Detect which cell encompasses the target text, then output its [X, Y] center coordinate. 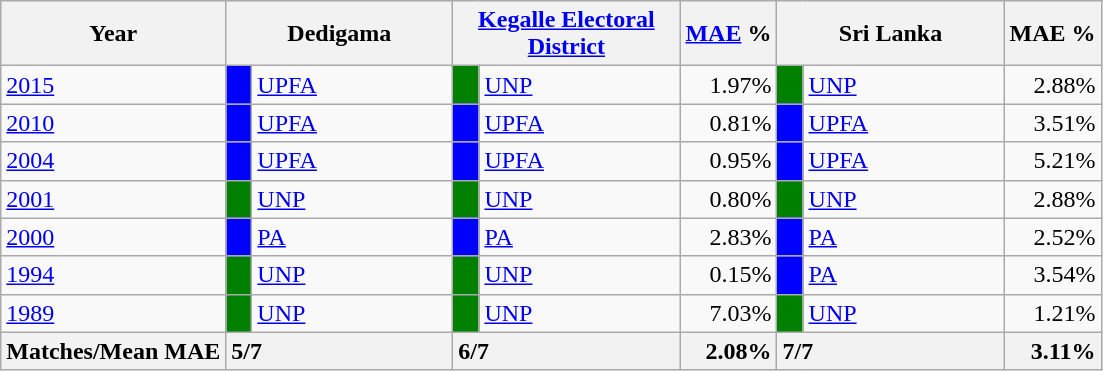
Sri Lanka [890, 34]
0.81% [728, 123]
2015 [114, 85]
2001 [114, 199]
2.08% [728, 351]
3.11% [1052, 351]
2010 [114, 123]
Kegalle Electoral District [566, 34]
1994 [114, 275]
1.21% [1052, 313]
2004 [114, 161]
3.51% [1052, 123]
7/7 [890, 351]
1.97% [728, 85]
3.54% [1052, 275]
0.80% [728, 199]
1989 [114, 313]
5/7 [340, 351]
0.95% [728, 161]
7.03% [728, 313]
2.52% [1052, 237]
Year [114, 34]
2000 [114, 237]
2.83% [728, 237]
5.21% [1052, 161]
0.15% [728, 275]
Dedigama [340, 34]
Matches/Mean MAE [114, 351]
6/7 [566, 351]
